Return the (X, Y) coordinate for the center point of the cell that contains the specified text.  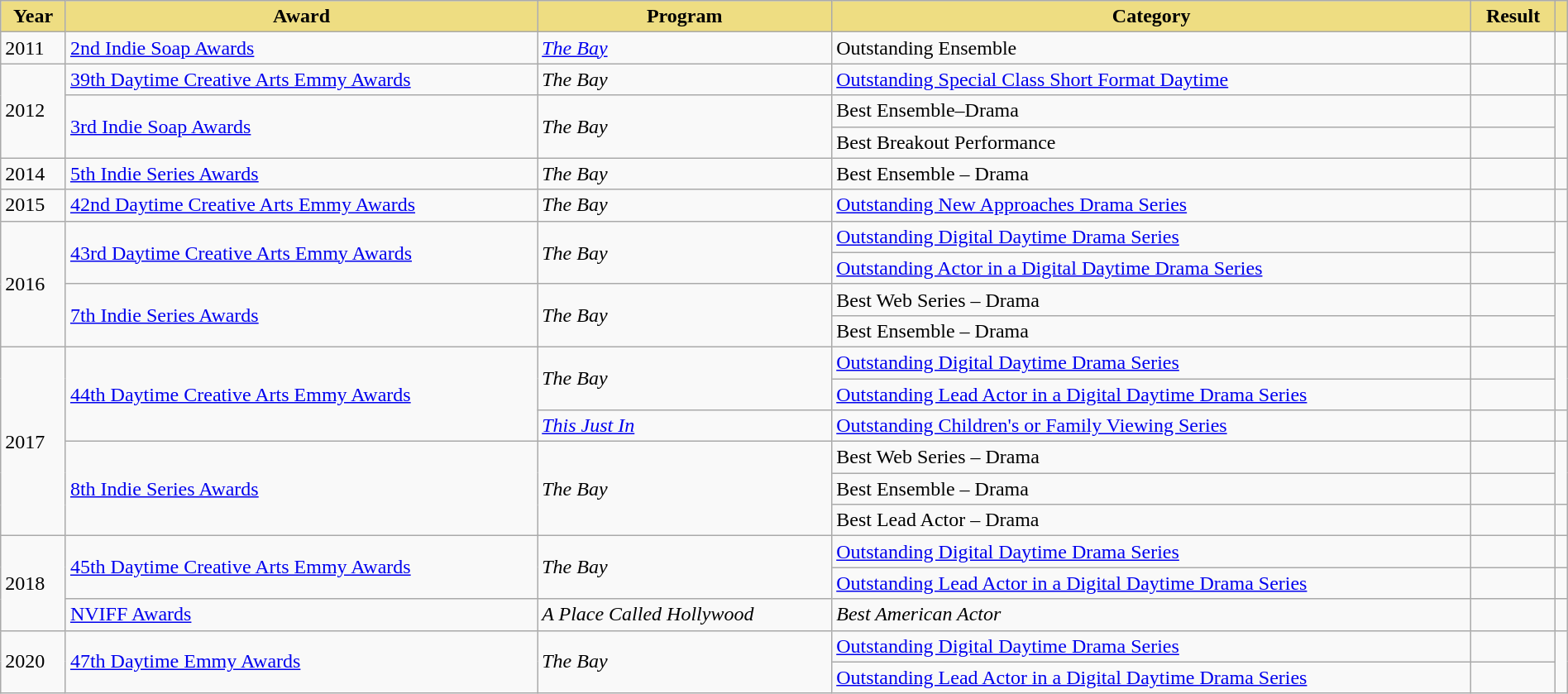
Best Lead Actor – Drama (1151, 520)
39th Daytime Creative Arts Emmy Awards (301, 79)
2017 (33, 441)
2016 (33, 284)
2020 (33, 662)
8th Indie Series Awards (301, 489)
2015 (33, 205)
This Just In (685, 426)
42nd Daytime Creative Arts Emmy Awards (301, 205)
Outstanding Ensemble (1151, 48)
A Place Called Hollywood (685, 615)
7th Indie Series Awards (301, 315)
Best Ensemble–Drama (1151, 111)
Award (301, 17)
44th Daytime Creative Arts Emmy Awards (301, 394)
47th Daytime Emmy Awards (301, 662)
Outstanding Children's or Family Viewing Series (1151, 426)
Program (685, 17)
2014 (33, 174)
Result (1513, 17)
45th Daytime Creative Arts Emmy Awards (301, 567)
Outstanding Special Class Short Format Daytime (1151, 79)
Year (33, 17)
43rd Daytime Creative Arts Emmy Awards (301, 252)
5th Indie Series Awards (301, 174)
2012 (33, 111)
Outstanding Actor in a Digital Daytime Drama Series (1151, 268)
2018 (33, 583)
Outstanding New Approaches Drama Series (1151, 205)
Best Breakout Performance (1151, 142)
NVIFF Awards (301, 615)
2nd Indie Soap Awards (301, 48)
Best American Actor (1151, 615)
Category (1151, 17)
2011 (33, 48)
3rd Indie Soap Awards (301, 127)
